Locate the cell with the specified text and output its (x, y) center coordinate. 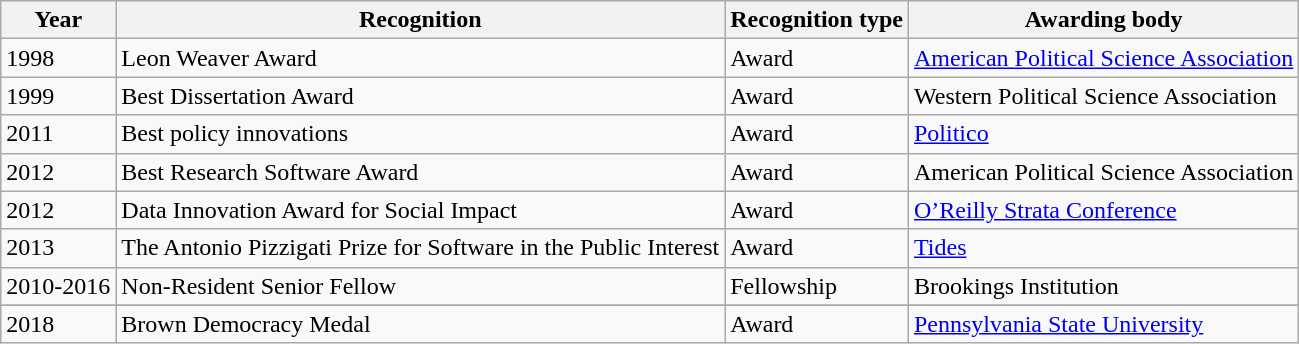
Best Dissertation Award (420, 96)
Non-Resident Senior Fellow (420, 286)
Politico (1103, 134)
Pennsylvania State University (1103, 324)
Best Research Software Award (420, 172)
1998 (58, 58)
Best policy innovations (420, 134)
Leon Weaver Award (420, 58)
Awarding body (1103, 20)
2010-2016 (58, 286)
Tides (1103, 248)
Year (58, 20)
2011 (58, 134)
1999 (58, 96)
Brookings Institution (1103, 286)
2018 (58, 324)
Brown Democracy Medal (420, 324)
Recognition type (817, 20)
The Antonio Pizzigati Prize for Software in the Public Interest (420, 248)
2013 (58, 248)
Fellowship (817, 286)
Western Political Science Association (1103, 96)
O’Reilly Strata Conference (1103, 210)
Data Innovation Award for Social Impact (420, 210)
Recognition (420, 20)
